Identify which cell holds the provided text, then report its (x, y) central coordinate. 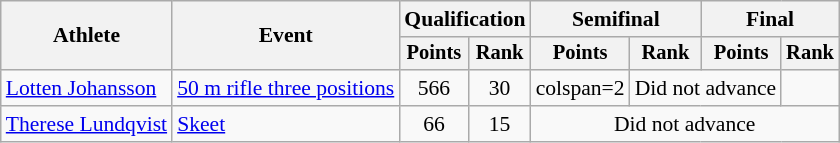
50 m rifle three positions (286, 88)
30 (500, 88)
Semifinal (616, 19)
Event (286, 36)
Final (770, 19)
15 (500, 124)
566 (434, 88)
colspan=2 (580, 88)
Lotten Johansson (86, 88)
Skeet (286, 124)
Therese Lundqvist (86, 124)
66 (434, 124)
Qualification (464, 19)
Athlete (86, 36)
